Search for the cell housing the specified text and yield its (X, Y) center coordinate. 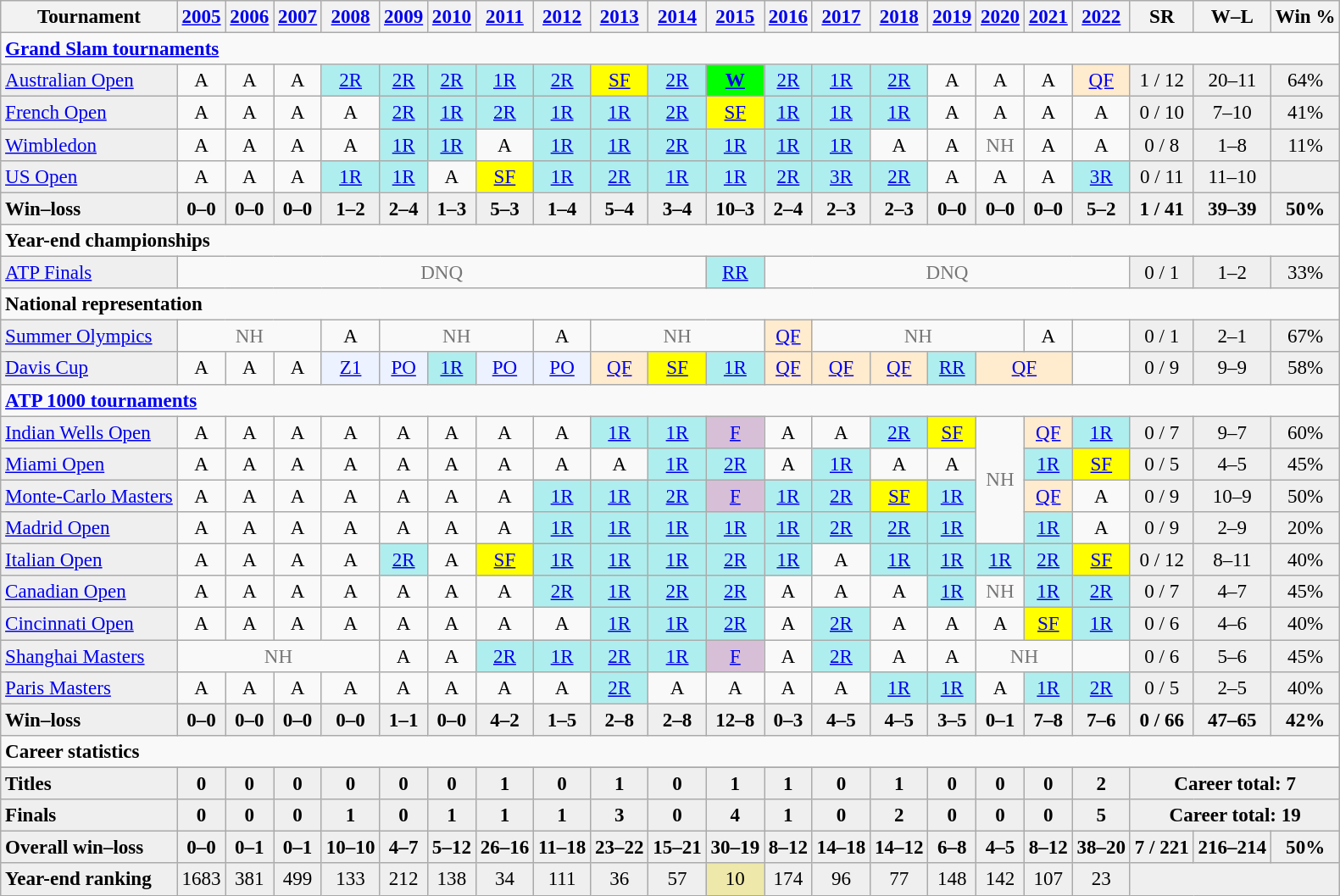
0 / 10 (1161, 113)
60% (1305, 432)
41% (1305, 113)
6–8 (953, 848)
2007 (298, 17)
3–4 (677, 209)
National representation (670, 304)
2020 (1000, 17)
15–21 (677, 848)
58% (1305, 369)
Australian Open (89, 81)
2018 (899, 17)
5–12 (453, 848)
42% (1305, 720)
3–5 (953, 720)
Summer Olympics (89, 337)
8–11 (1232, 560)
Career total: 7 (1234, 784)
ATP 1000 tournaments (670, 400)
2005 (202, 17)
12–8 (735, 720)
67% (1305, 337)
7–6 (1101, 720)
7 / 221 (1161, 848)
2–5 (1232, 688)
10–3 (735, 209)
138 (453, 880)
2014 (677, 17)
1–5 (563, 720)
2019 (953, 17)
Italian Open (89, 560)
Finals (89, 815)
2010 (453, 17)
96 (841, 880)
1–1 (403, 720)
26–16 (504, 848)
23–22 (620, 848)
0 / 8 (1161, 145)
107 (1048, 880)
W (735, 81)
11–18 (563, 848)
20–11 (1232, 81)
1–3 (453, 209)
77 (899, 880)
64% (1305, 81)
1 / 12 (1161, 81)
47–65 (1232, 720)
2008 (350, 17)
7–8 (1048, 720)
2–9 (1232, 528)
212 (403, 880)
20% (1305, 528)
1 / 41 (1161, 209)
4–6 (1232, 624)
Z1 (350, 369)
10–9 (1232, 496)
4 (735, 815)
2017 (841, 17)
4–2 (504, 720)
Career statistics (670, 752)
W–L (1232, 17)
Miami Open (89, 465)
9–9 (1232, 369)
Davis Cup (89, 369)
0–3 (788, 720)
Wimbledon (89, 145)
30–19 (735, 848)
216–214 (1232, 848)
499 (298, 880)
ATP Finals (89, 273)
0 / 11 (1161, 177)
34 (504, 880)
11–10 (1232, 177)
14–12 (899, 848)
5–6 (1232, 656)
0 / 12 (1161, 560)
0 / 66 (1161, 720)
Canadian Open (89, 592)
Shanghai Masters (89, 656)
Overall win–loss (89, 848)
2021 (1048, 17)
Cincinnati Open (89, 624)
Grand Slam tournaments (670, 49)
Madrid Open (89, 528)
39–39 (1232, 209)
Monte-Carlo Masters (89, 496)
7–10 (1232, 113)
133 (350, 880)
148 (953, 880)
9–7 (1232, 432)
2–1 (1232, 337)
US Open (89, 177)
23 (1101, 880)
10 (735, 880)
Win % (1305, 17)
French Open (89, 113)
2013 (620, 17)
Indian Wells Open (89, 432)
1–8 (1232, 145)
1683 (202, 880)
Paris Masters (89, 688)
111 (563, 880)
5–3 (504, 209)
1–4 (563, 209)
2009 (403, 17)
2011 (504, 17)
142 (1000, 880)
Tournament (89, 17)
2016 (788, 17)
2012 (563, 17)
38–20 (1101, 848)
Year-end championships (670, 241)
33% (1305, 273)
5 (1101, 815)
Career total: 19 (1234, 815)
5–4 (620, 209)
3 (620, 815)
36 (620, 880)
SR (1161, 17)
5–2 (1101, 209)
Titles (89, 784)
174 (788, 880)
2006 (249, 17)
381 (249, 880)
2015 (735, 17)
57 (677, 880)
2022 (1101, 17)
14–18 (841, 848)
11% (1305, 145)
Year-end ranking (89, 880)
10–10 (350, 848)
